Detect which cell encompasses the target text, then output its [X, Y] center coordinate. 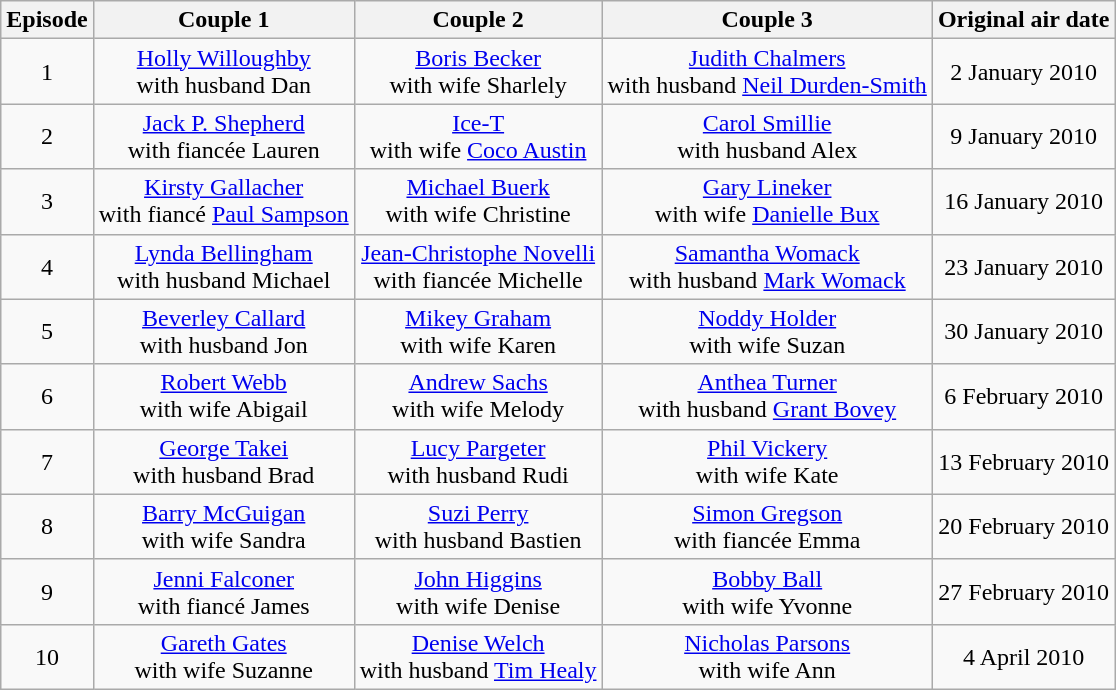
8 [47, 526]
27 February 2010 [1024, 592]
Nicholas Parsonswith wife Ann [767, 656]
Phil Vickerywith wife Kate [767, 462]
5 [47, 332]
Noddy Holderwith wife Suzan [767, 332]
Gary Linekerwith wife Danielle Bux [767, 202]
9 January 2010 [1024, 136]
Judith Chalmerswith husband Neil Durden-Smith [767, 72]
Andrew Sachswith wife Melody [478, 396]
13 February 2010 [1024, 462]
6 [47, 396]
Simon Gregsonwith fiancée Emma [767, 526]
Original air date [1024, 20]
Kirsty Gallacherwith fiancé Paul Sampson [224, 202]
Couple 3 [767, 20]
Beverley Callardwith husband Jon [224, 332]
23 January 2010 [1024, 266]
4 April 2010 [1024, 656]
John Higginswith wife Denise [478, 592]
Holly Willoughbywith husband Dan [224, 72]
4 [47, 266]
Robert Webbwith wife Abigail [224, 396]
Barry McGuiganwith wife Sandra [224, 526]
6 February 2010 [1024, 396]
Michael Buerkwith wife Christine [478, 202]
George Takeiwith husband Brad [224, 462]
Mikey Grahamwith wife Karen [478, 332]
7 [47, 462]
Suzi Perrywith husband Bastien [478, 526]
2 [47, 136]
20 February 2010 [1024, 526]
Couple 1 [224, 20]
Jack P. Shepherdwith fiancée Lauren [224, 136]
1 [47, 72]
Lucy Pargeterwith husband Rudi [478, 462]
Ice-Twith wife Coco Austin [478, 136]
Denise Welchwith husband Tim Healy [478, 656]
Episode [47, 20]
3 [47, 202]
Gareth Gateswith wife Suzanne [224, 656]
Anthea Turnerwith husband Grant Bovey [767, 396]
10 [47, 656]
2 January 2010 [1024, 72]
Samantha Womackwith husband Mark Womack [767, 266]
30 January 2010 [1024, 332]
Jenni Falconerwith fiancé James [224, 592]
16 January 2010 [1024, 202]
Bobby Ballwith wife Yvonne [767, 592]
9 [47, 592]
Lynda Bellinghamwith husband Michael [224, 266]
Boris Beckerwith wife Sharlely [478, 72]
Carol Smilliewith husband Alex [767, 136]
Jean-Christophe Novelliwith fiancée Michelle [478, 266]
Couple 2 [478, 20]
